Detect which cell encompasses the target text, then output its (x, y) center coordinate. 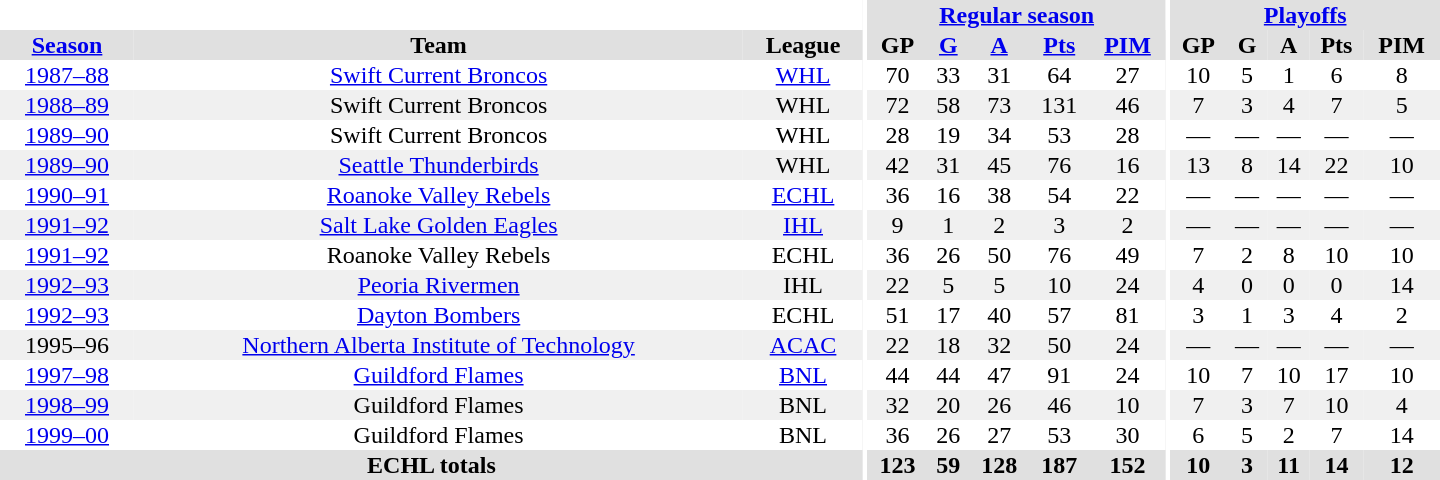
ACAC (803, 345)
64 (1059, 75)
81 (1127, 315)
Team (438, 45)
1988–89 (67, 105)
40 (999, 315)
9 (897, 225)
42 (897, 165)
54 (1059, 195)
45 (999, 165)
30 (1127, 435)
League (803, 45)
152 (1127, 465)
18 (949, 345)
Seattle Thunderbirds (438, 165)
58 (949, 105)
11 (1289, 465)
34 (999, 135)
57 (1059, 315)
20 (949, 405)
123 (897, 465)
72 (897, 105)
Season (67, 45)
1987–88 (67, 75)
Northern Alberta Institute of Technology (438, 345)
12 (1402, 465)
1995–96 (67, 345)
51 (897, 315)
1998–99 (67, 405)
91 (1059, 375)
Peoria Rivermen (438, 285)
70 (897, 75)
128 (999, 465)
33 (949, 75)
1997–98 (67, 375)
131 (1059, 105)
59 (949, 465)
Playoffs (1305, 15)
38 (999, 195)
Salt Lake Golden Eagles (438, 225)
13 (1198, 165)
73 (999, 105)
49 (1127, 255)
1990–91 (67, 195)
Regular season (1016, 15)
19 (949, 135)
ECHL totals (432, 465)
1999–00 (67, 435)
47 (999, 375)
187 (1059, 465)
Dayton Bombers (438, 315)
